From the cell containing the given text, extract its center point as (X, Y) coordinate. 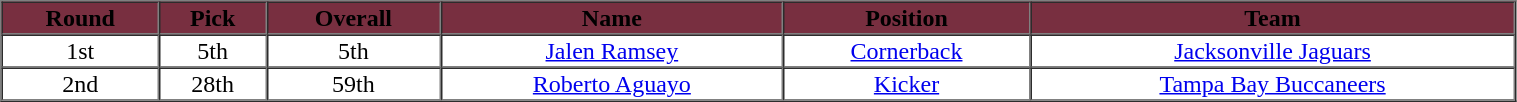
1st (81, 50)
Tampa Bay Buccaneers (1272, 84)
Position (906, 18)
59th (353, 84)
Name (612, 18)
2nd (81, 84)
Roberto Aguayo (612, 84)
Cornerback (906, 50)
Jalen Ramsey (612, 50)
Kicker (906, 84)
28th (212, 84)
Pick (212, 18)
Team (1272, 18)
Round (81, 18)
Overall (353, 18)
Jacksonville Jaguars (1272, 50)
